Return [X, Y] of the center of cell containing provided text 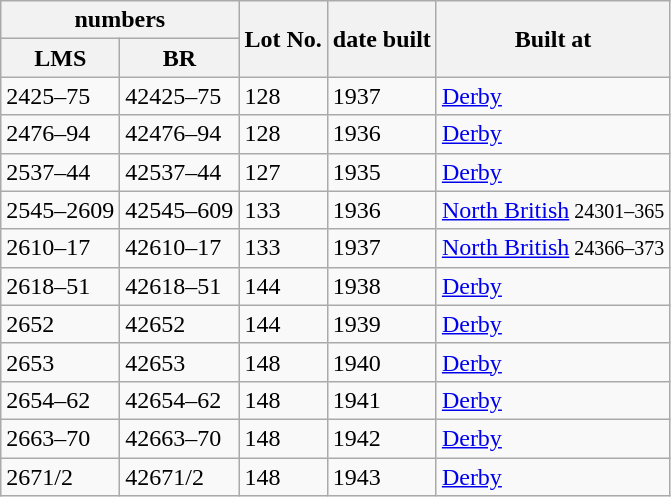
42610–17 [180, 248]
42654–62 [180, 400]
1943 [382, 477]
127 [283, 172]
2618–51 [60, 286]
42663–70 [180, 438]
1938 [382, 286]
42652 [180, 324]
date built [382, 39]
LMS [60, 58]
numbers [120, 20]
Lot No. [283, 39]
1941 [382, 400]
2653 [60, 362]
1942 [382, 438]
1940 [382, 362]
2476–94 [60, 134]
Built at [552, 39]
2663–70 [60, 438]
2654–62 [60, 400]
2610–17 [60, 248]
2652 [60, 324]
1935 [382, 172]
North British 24366–373 [552, 248]
2537–44 [60, 172]
North British 24301–365 [552, 210]
2425–75 [60, 96]
1939 [382, 324]
42653 [180, 362]
42618–51 [180, 286]
42671/2 [180, 477]
42476–94 [180, 134]
2671/2 [60, 477]
42545–609 [180, 210]
42425–75 [180, 96]
BR [180, 58]
2545–2609 [60, 210]
42537–44 [180, 172]
